Return (x, y) of the center of cell containing provided text 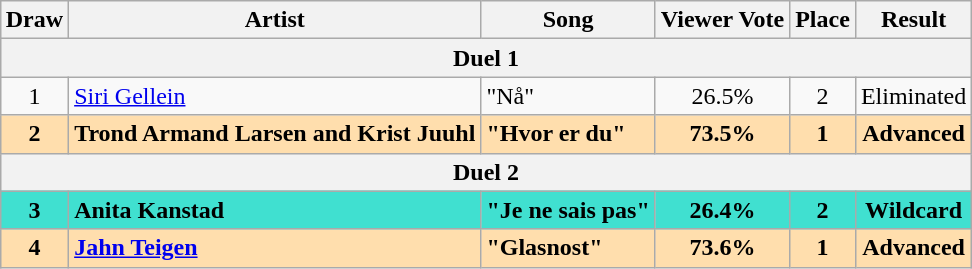
Place (823, 20)
Duel 2 (486, 172)
"Je ne sais pas" (568, 210)
Viewer Vote (722, 20)
Siri Gellein (275, 96)
3 (34, 210)
73.6% (722, 248)
Eliminated (913, 96)
"Glasnost" (568, 248)
73.5% (722, 134)
26.5% (722, 96)
Result (913, 20)
4 (34, 248)
Anita Kanstad (275, 210)
Wildcard (913, 210)
Draw (34, 20)
"Hvor er du" (568, 134)
Duel 1 (486, 58)
Artist (275, 20)
26.4% (722, 210)
Trond Armand Larsen and Krist Juuhl (275, 134)
Song (568, 20)
"Nå" (568, 96)
Jahn Teigen (275, 248)
